Locate the cell with the specified text and output its [X, Y] center coordinate. 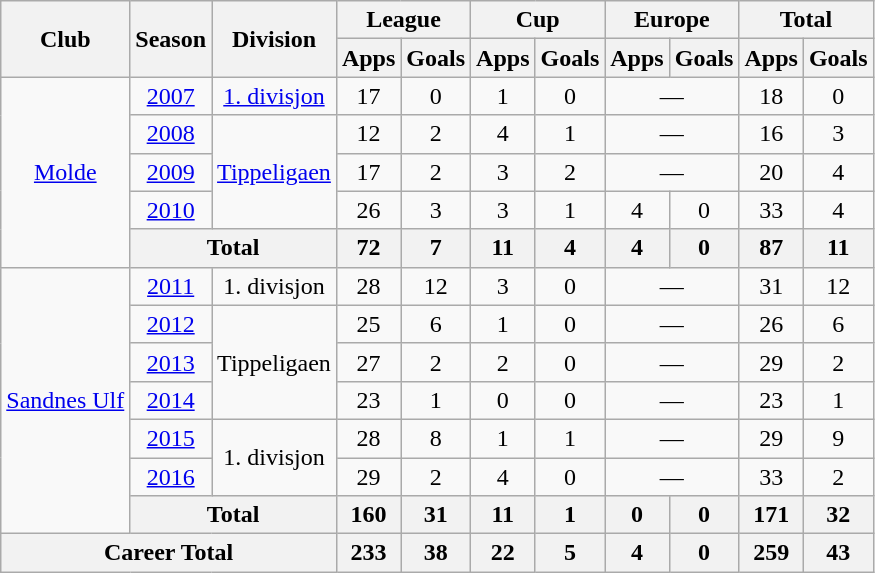
38 [436, 553]
18 [771, 96]
2016 [171, 477]
8 [436, 438]
32 [838, 515]
87 [771, 248]
160 [368, 515]
2015 [171, 438]
Season [171, 39]
25 [368, 324]
Division [274, 39]
5 [570, 553]
2010 [171, 210]
259 [771, 553]
43 [838, 553]
2008 [171, 134]
League [403, 20]
Club [66, 39]
233 [368, 553]
22 [503, 553]
72 [368, 248]
2013 [171, 362]
2012 [171, 324]
Molde [66, 172]
2009 [171, 172]
171 [771, 515]
2014 [171, 400]
20 [771, 172]
Career Total [169, 553]
7 [436, 248]
Sandnes Ulf [66, 400]
Europe [672, 20]
9 [838, 438]
2007 [171, 96]
16 [771, 134]
Cup [538, 20]
2011 [171, 286]
27 [368, 362]
